Search for the cell housing the specified text and yield its [x, y] center coordinate. 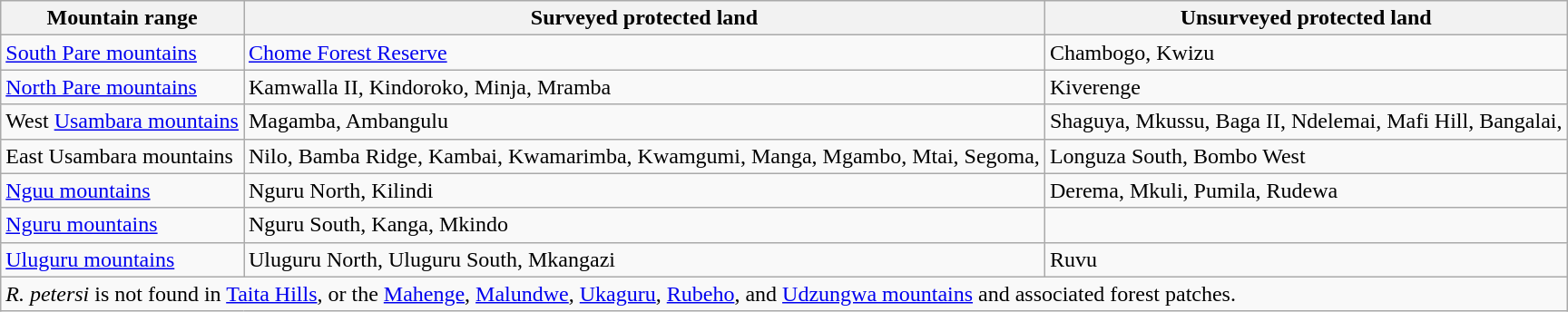
Surveyed protected land [644, 18]
Nguru South, Kanga, Mkindo [644, 225]
Nguru North, Kilindi [644, 190]
Derema, Mkuli, Pumila, Rudewa [1306, 190]
Magamba, Ambangulu [644, 122]
East Usambara mountains [122, 156]
Kamwalla II, Kindoroko, Minja, Mramba [644, 87]
Uluguru mountains [122, 259]
West Usambara mountains [122, 122]
Shaguya, Mkussu, Baga II, Ndelemai, Mafi Hill, Bangalai, [1306, 122]
Kiverenge [1306, 87]
Mountain range [122, 18]
Nguu mountains [122, 190]
Uluguru North, Uluguru South, Mkangazi [644, 259]
Longuza South, Bombo West [1306, 156]
R. petersi is not found in Taita Hills, or the Mahenge, Malundwe, Ukaguru, Rubeho, and Udzungwa mountains and associated forest patches. [784, 294]
Nguru mountains [122, 225]
Ruvu [1306, 259]
South Pare mountains [122, 53]
Chambogo, Kwizu [1306, 53]
Chome Forest Reserve [644, 53]
North Pare mountains [122, 87]
Nilo, Bamba Ridge, Kambai, Kwamarimba, Kwamgumi, Manga, Mgambo, Mtai, Segoma, [644, 156]
Unsurveyed protected land [1306, 18]
